Identify which cell holds the provided text, then report its (X, Y) central coordinate. 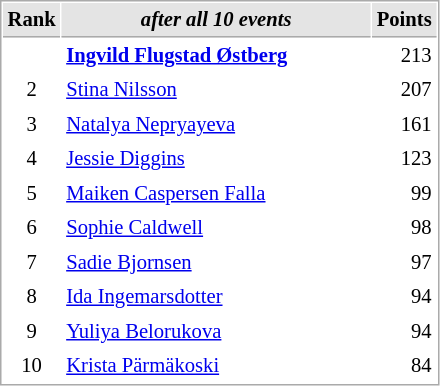
84 (404, 366)
Yuliya Belorukova (216, 332)
7 (32, 262)
8 (32, 296)
99 (404, 194)
9 (32, 332)
123 (404, 158)
Sadie Bjornsen (216, 262)
213 (404, 56)
161 (404, 124)
2 (32, 90)
Krista Pärmäkoski (216, 366)
97 (404, 262)
Ingvild Flugstad Østberg (216, 56)
Natalya Nepryayeva (216, 124)
207 (404, 90)
Points (404, 20)
98 (404, 228)
Jessie Diggins (216, 158)
Stina Nilsson (216, 90)
5 (32, 194)
Sophie Caldwell (216, 228)
after all 10 events (216, 20)
10 (32, 366)
3 (32, 124)
6 (32, 228)
Maiken Caspersen Falla (216, 194)
Ida Ingemarsdotter (216, 296)
4 (32, 158)
Rank (32, 20)
